Return the (x, y) coordinate for the center point of the cell that contains the specified text.  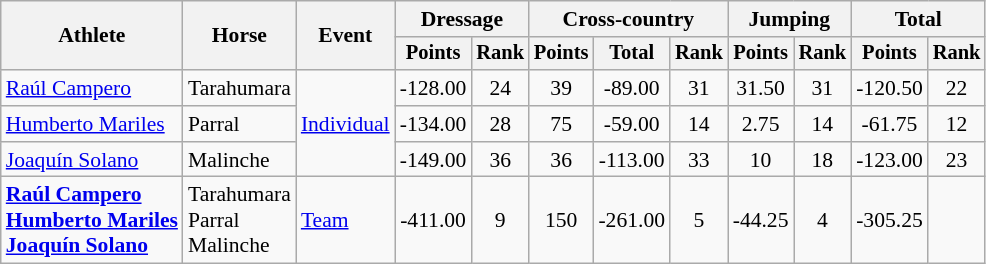
Parral (240, 124)
5 (699, 220)
22 (957, 88)
-134.00 (434, 124)
-305.25 (890, 220)
Raúl Campero (92, 88)
Team (346, 220)
Event (346, 36)
Dressage (462, 19)
Raúl CamperoHumberto MarilesJoaquín Solano (92, 220)
-123.00 (890, 160)
31.50 (761, 88)
12 (957, 124)
Jumping (790, 19)
Joaquín Solano (92, 160)
-120.50 (890, 88)
TarahumaraParralMalinche (240, 220)
-261.00 (632, 220)
Tarahumara (240, 88)
Horse (240, 36)
-59.00 (632, 124)
-411.00 (434, 220)
24 (500, 88)
-44.25 (761, 220)
Athlete (92, 36)
Malinche (240, 160)
-61.75 (890, 124)
2.75 (761, 124)
75 (561, 124)
9 (500, 220)
33 (699, 160)
-128.00 (434, 88)
-113.00 (632, 160)
Humberto Mariles (92, 124)
23 (957, 160)
39 (561, 88)
-89.00 (632, 88)
10 (761, 160)
Cross-country (628, 19)
18 (823, 160)
4 (823, 220)
Individual (346, 124)
28 (500, 124)
150 (561, 220)
-149.00 (434, 160)
